For the text-containing cell, return its midpoint in [X, Y] coordinate format. 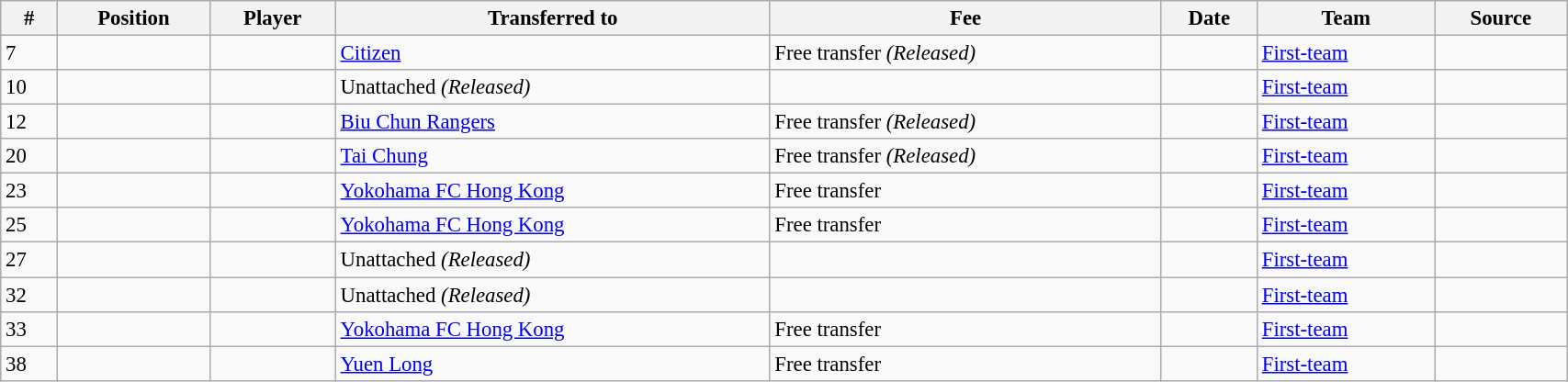
12 [29, 122]
20 [29, 156]
Yuen Long [553, 364]
23 [29, 191]
38 [29, 364]
Transferred to [553, 18]
Position [134, 18]
Citizen [553, 53]
Tai Chung [553, 156]
Biu Chun Rangers [553, 122]
Team [1346, 18]
10 [29, 87]
27 [29, 260]
# [29, 18]
Date [1209, 18]
Player [272, 18]
Fee [965, 18]
33 [29, 329]
32 [29, 295]
Source [1501, 18]
25 [29, 225]
7 [29, 53]
